Capture the cell that displays the provided text and extract its (X, Y) central coordinate. 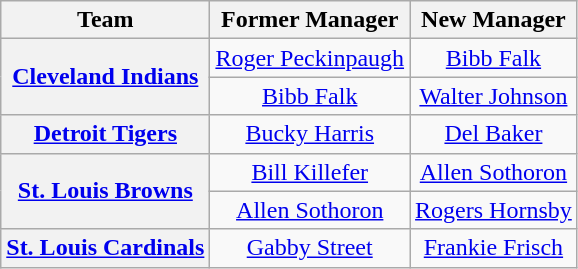
Roger Peckinpaugh (310, 58)
Detroit Tigers (106, 134)
Del Baker (494, 134)
New Manager (494, 20)
Cleveland Indians (106, 77)
Gabby Street (310, 248)
Walter Johnson (494, 96)
Frankie Frisch (494, 248)
Bucky Harris (310, 134)
Former Manager (310, 20)
St. Louis Cardinals (106, 248)
Rogers Hornsby (494, 210)
Bill Killefer (310, 172)
Team (106, 20)
St. Louis Browns (106, 191)
